Find where the given text appears and provide that cell's center as [x, y] coordinate. 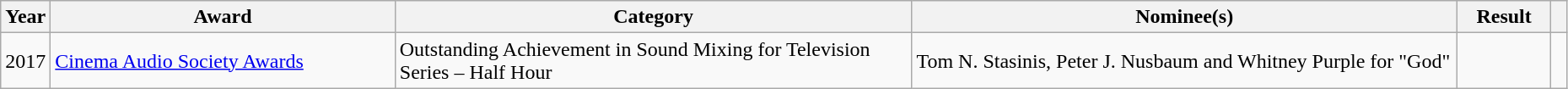
Result [1503, 17]
2017 [25, 61]
Tom N. Stasinis, Peter J. Nusbaum and Whitney Purple for "God" [1184, 61]
Nominee(s) [1184, 17]
Category [653, 17]
Award [223, 17]
Outstanding Achievement in Sound Mixing for Television Series – Half Hour [653, 61]
Cinema Audio Society Awards [223, 61]
Year [25, 17]
